Detect which cell encompasses the target text, then output its [x, y] center coordinate. 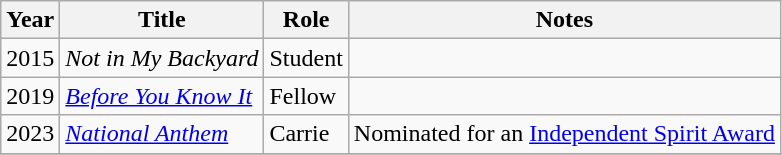
Year [30, 20]
2019 [30, 96]
National Anthem [162, 134]
Nominated for an Independent Spirit Award [564, 134]
Title [162, 20]
Student [306, 58]
Before You Know It [162, 96]
2015 [30, 58]
Not in My Backyard [162, 58]
2023 [30, 134]
Fellow [306, 96]
Notes [564, 20]
Carrie [306, 134]
Role [306, 20]
